Scan for the cell matching the given text and deliver its (x, y) coordinate at center. 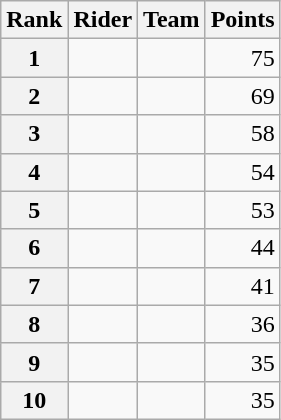
69 (242, 96)
3 (34, 134)
36 (242, 324)
8 (34, 324)
58 (242, 134)
Rider (103, 20)
Rank (34, 20)
75 (242, 58)
1 (34, 58)
44 (242, 248)
10 (34, 400)
54 (242, 172)
5 (34, 210)
Team (172, 20)
6 (34, 248)
2 (34, 96)
9 (34, 362)
7 (34, 286)
53 (242, 210)
4 (34, 172)
41 (242, 286)
Points (242, 20)
